Identify which cell holds the provided text, then report its [X, Y] central coordinate. 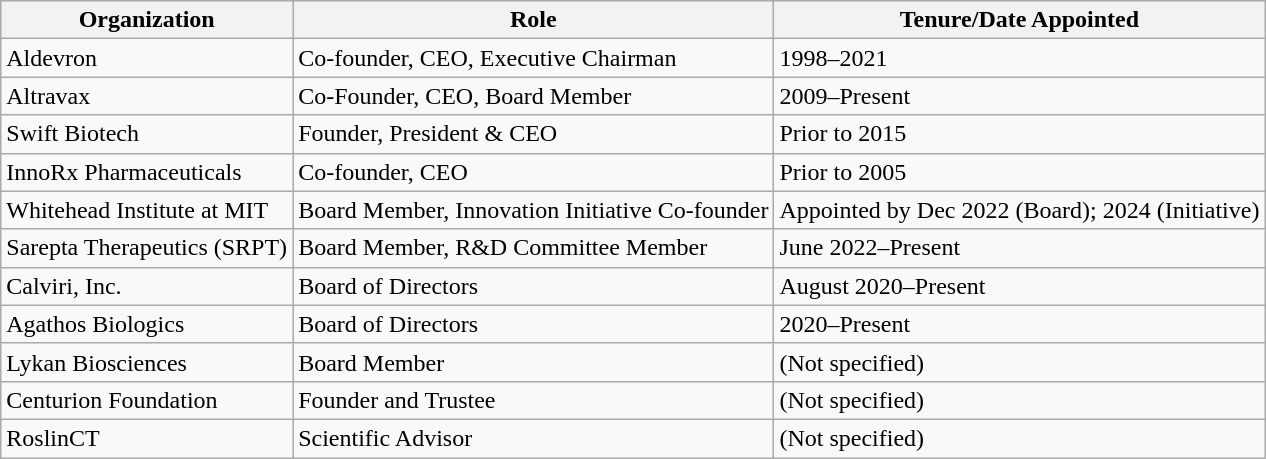
June 2022–Present [1020, 248]
Swift Biotech [147, 134]
Founder, President & CEO [534, 134]
Sarepta Therapeutics (SRPT) [147, 248]
Prior to 2015 [1020, 134]
Board Member [534, 362]
Co-founder, CEO [534, 172]
Agathos Biologics [147, 324]
Board Member, R&D Committee Member [534, 248]
Lykan Biosciences [147, 362]
1998–2021 [1020, 58]
Aldevron [147, 58]
Calviri, Inc. [147, 286]
Prior to 2005 [1020, 172]
August 2020–Present [1020, 286]
Organization [147, 20]
Scientific Advisor [534, 438]
Tenure/Date Appointed [1020, 20]
Centurion Foundation [147, 400]
RoslinCT [147, 438]
Role [534, 20]
Whitehead Institute at MIT [147, 210]
Co-founder, CEO, Executive Chairman [534, 58]
Board Member, Innovation Initiative Co-founder [534, 210]
Appointed by Dec 2022 (Board); 2024 (Initiative) [1020, 210]
2009–Present [1020, 96]
2020–Present [1020, 324]
Altravax [147, 96]
InnoRx Pharmaceuticals [147, 172]
Founder and Trustee [534, 400]
Co-Founder, CEO, Board Member [534, 96]
